Scan for the cell matching the given text and deliver its (X, Y) coordinate at center. 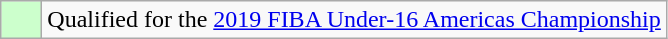
Qualified for the 2019 FIBA Under-16 Americas Championship (354, 20)
